Find where the given text appears and provide that cell's center as [x, y] coordinate. 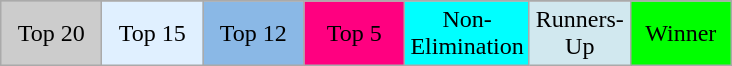
Top 20 [52, 34]
Winner [680, 34]
Top 15 [152, 34]
Top 12 [254, 34]
Top 5 [354, 34]
Non-Elimination [467, 34]
Runners-Up [580, 34]
